Detect which cell encompasses the target text, then output its (X, Y) center coordinate. 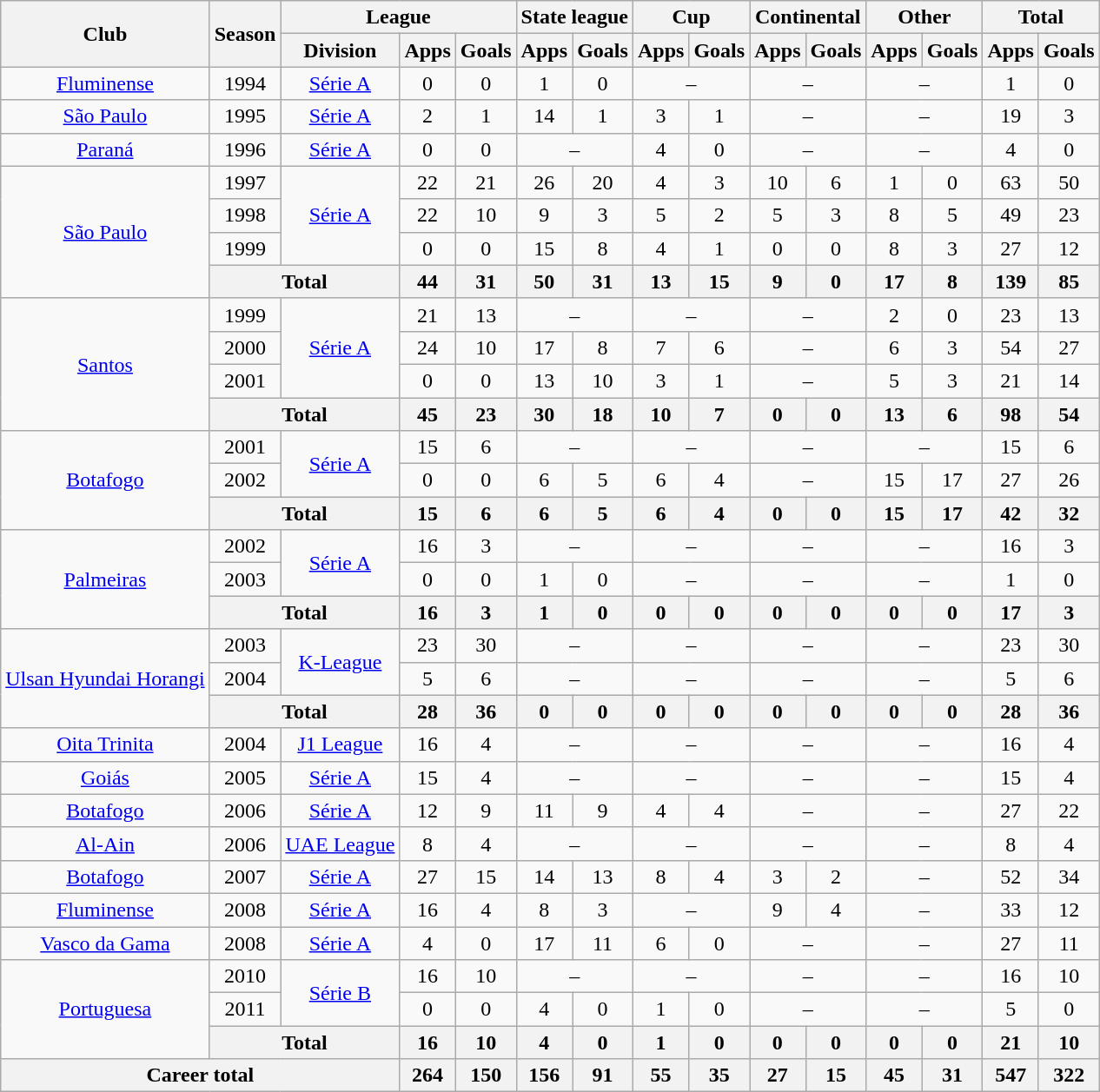
34 (1069, 877)
49 (1011, 215)
139 (1011, 281)
32 (1069, 513)
UAE League (341, 844)
Vasco da Gama (105, 943)
19 (1011, 116)
44 (427, 281)
91 (603, 1075)
35 (719, 1075)
1995 (245, 116)
98 (1011, 414)
Career total (200, 1075)
2007 (245, 877)
63 (1011, 182)
Portuguesa (105, 1009)
1998 (245, 215)
Continental (808, 17)
322 (1069, 1075)
547 (1011, 1075)
156 (544, 1075)
2000 (245, 347)
18 (603, 414)
2010 (245, 976)
K-League (341, 662)
42 (1011, 513)
Ulsan Hyundai Horangi (105, 678)
Paraná (105, 149)
Al-Ain (105, 844)
52 (1011, 877)
Other (924, 17)
Série B (341, 993)
Palmeiras (105, 579)
24 (427, 347)
20 (603, 182)
Division (341, 50)
Season (245, 34)
J1 League (341, 745)
85 (1069, 281)
1997 (245, 182)
2011 (245, 1009)
1996 (245, 149)
264 (427, 1075)
State league (574, 17)
League (398, 17)
1994 (245, 83)
55 (660, 1075)
2005 (245, 778)
33 (1011, 910)
150 (486, 1075)
Goiás (105, 778)
Santos (105, 364)
Oita Trinita (105, 745)
Cup (691, 17)
Club (105, 34)
